Extract the [x, y] coordinate from the center of the cell holding the provided text.  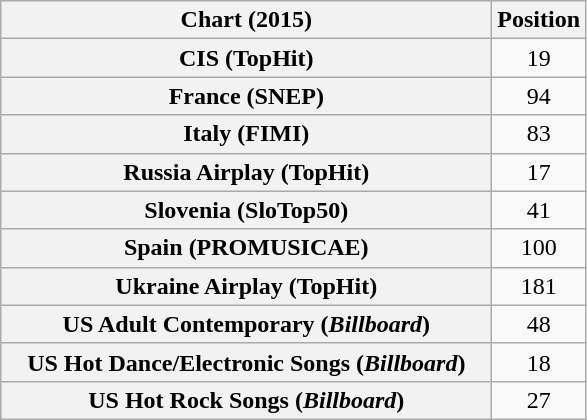
Spain (PROMUSICAE) [246, 248]
France (SNEP) [246, 96]
US Adult Contemporary (Billboard) [246, 324]
US Hot Dance/Electronic Songs (Billboard) [246, 362]
83 [539, 134]
Chart (2015) [246, 20]
Italy (FIMI) [246, 134]
19 [539, 58]
100 [539, 248]
94 [539, 96]
18 [539, 362]
48 [539, 324]
181 [539, 286]
41 [539, 210]
27 [539, 400]
Slovenia (SloTop50) [246, 210]
US Hot Rock Songs (Billboard) [246, 400]
Ukraine Airplay (TopHit) [246, 286]
Russia Airplay (TopHit) [246, 172]
Position [539, 20]
CIS (TopHit) [246, 58]
17 [539, 172]
